Determine the [X, Y] coordinate at the center of the cell enclosing the given text.  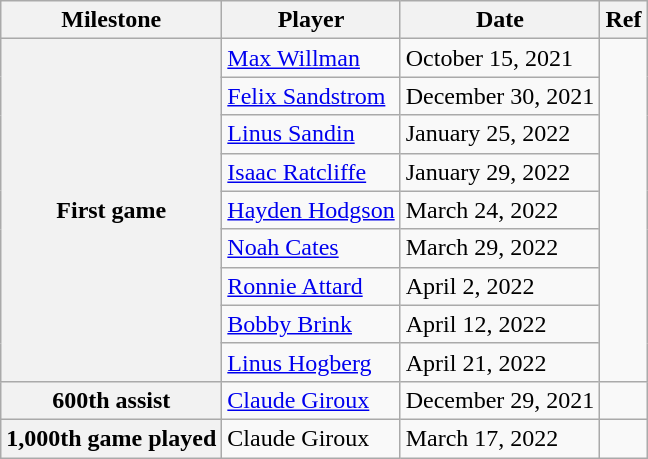
December 30, 2021 [500, 96]
Max Willman [311, 58]
April 2, 2022 [500, 286]
Player [311, 20]
Ronnie Attard [311, 286]
1,000th game played [112, 438]
Felix Sandstrom [311, 96]
April 21, 2022 [500, 362]
Linus Hogberg [311, 362]
October 15, 2021 [500, 58]
600th assist [112, 400]
Bobby Brink [311, 324]
Hayden Hodgson [311, 210]
March 17, 2022 [500, 438]
March 29, 2022 [500, 248]
December 29, 2021 [500, 400]
Milestone [112, 20]
Isaac Ratcliffe [311, 172]
Ref [624, 20]
January 29, 2022 [500, 172]
Date [500, 20]
Linus Sandin [311, 134]
January 25, 2022 [500, 134]
Noah Cates [311, 248]
March 24, 2022 [500, 210]
April 12, 2022 [500, 324]
First game [112, 210]
